Pinpoint the cell where the given text exists, returning its [x, y] midpoint coordinate. 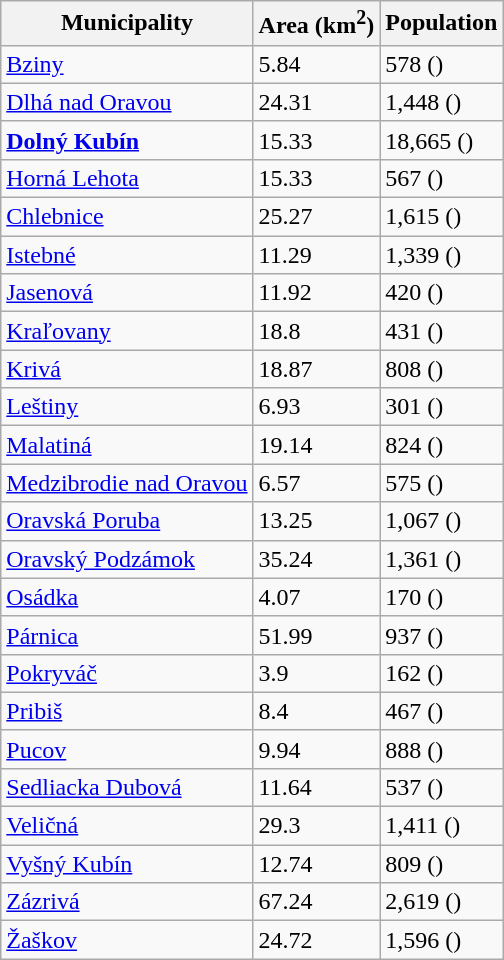
Pokryváč [127, 673]
Oravský Podzámok [127, 559]
Oravská Poruba [127, 521]
67.24 [316, 902]
Veličná [127, 826]
809 () [442, 864]
24.72 [316, 940]
Krivá [127, 369]
2,619 () [442, 902]
25.27 [316, 217]
19.14 [316, 445]
824 () [442, 445]
1,596 () [442, 940]
Bziny [127, 64]
Dlhá nad Oravou [127, 102]
Jasenová [127, 293]
467 () [442, 711]
3.9 [316, 673]
11.92 [316, 293]
51.99 [316, 635]
808 () [442, 369]
1,339 () [442, 255]
301 () [442, 407]
937 () [442, 635]
Kraľovany [127, 331]
24.31 [316, 102]
Žaškov [127, 940]
Chlebnice [127, 217]
1,067 () [442, 521]
Osádka [127, 597]
Istebné [127, 255]
Area (km2) [316, 24]
Vyšný Kubín [127, 864]
Dolný Kubín [127, 140]
170 () [442, 597]
35.24 [316, 559]
575 () [442, 483]
537 () [442, 787]
11.64 [316, 787]
11.29 [316, 255]
Horná Lehota [127, 178]
1,361 () [442, 559]
Population [442, 24]
Municipality [127, 24]
29.3 [316, 826]
4.07 [316, 597]
1,411 () [442, 826]
5.84 [316, 64]
13.25 [316, 521]
578 () [442, 64]
9.94 [316, 749]
6.93 [316, 407]
Leštiny [127, 407]
18.87 [316, 369]
18,665 () [442, 140]
6.57 [316, 483]
567 () [442, 178]
888 () [442, 749]
Párnica [127, 635]
1,615 () [442, 217]
Malatiná [127, 445]
Zázrivá [127, 902]
Sedliacka Dubová [127, 787]
Medzibrodie nad Oravou [127, 483]
162 () [442, 673]
420 () [442, 293]
12.74 [316, 864]
Pribiš [127, 711]
431 () [442, 331]
18.8 [316, 331]
Pucov [127, 749]
1,448 () [442, 102]
8.4 [316, 711]
